Identify which cell holds the provided text, then report its (x, y) central coordinate. 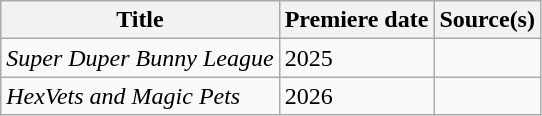
Premiere date (356, 20)
Title (140, 20)
2026 (356, 96)
Source(s) (488, 20)
2025 (356, 58)
Super Duper Bunny League (140, 58)
HexVets and Magic Pets (140, 96)
